Detect which cell encompasses the target text, then output its [X, Y] center coordinate. 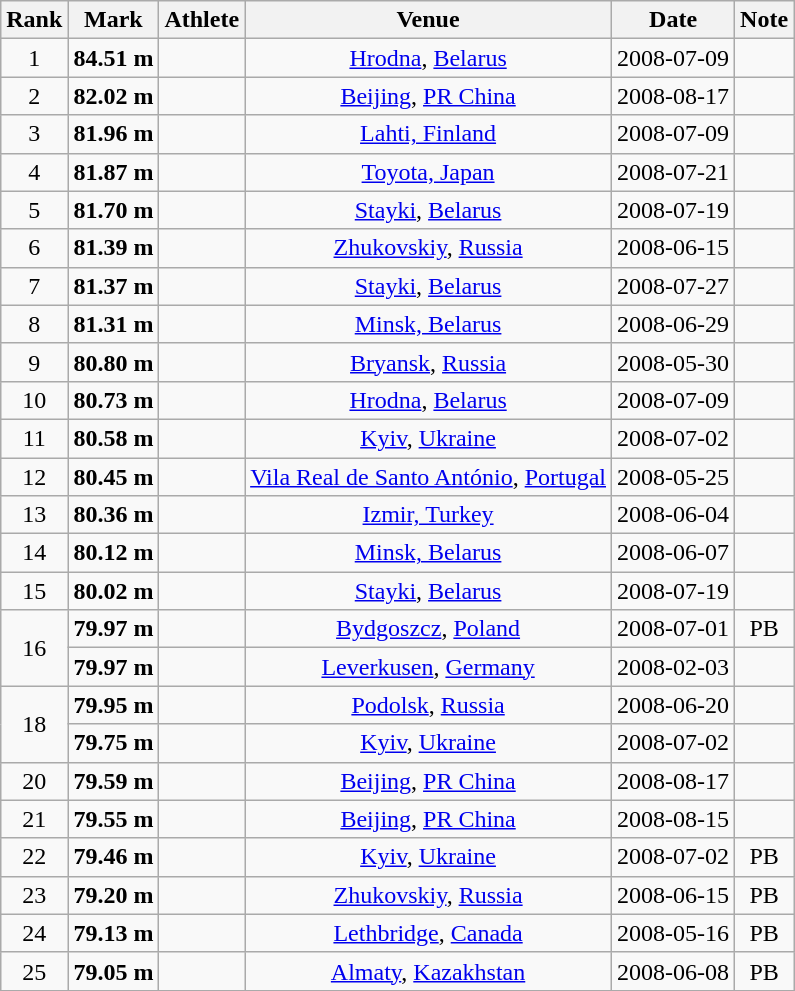
22 [34, 857]
6 [34, 248]
2008-07-21 [674, 172]
2008-02-03 [674, 667]
11 [34, 438]
20 [34, 781]
5 [34, 210]
2008-07-01 [674, 629]
2008-06-07 [674, 553]
2008-07-27 [674, 286]
9 [34, 362]
Note [764, 20]
Bydgoszcz, Poland [428, 629]
80.12 m [114, 553]
12 [34, 477]
82.02 m [114, 96]
24 [34, 933]
Leverkusen, Germany [428, 667]
2008-05-16 [674, 933]
13 [34, 515]
81.96 m [114, 134]
Podolsk, Russia [428, 705]
Rank [34, 20]
Almaty, Kazakhstan [428, 971]
2008-06-20 [674, 705]
80.73 m [114, 400]
81.37 m [114, 286]
79.46 m [114, 857]
81.70 m [114, 210]
Venue [428, 20]
79.13 m [114, 933]
Lethbridge, Canada [428, 933]
81.39 m [114, 248]
8 [34, 324]
79.05 m [114, 971]
79.55 m [114, 819]
2008-06-08 [674, 971]
Date [674, 20]
Vila Real de Santo António, Portugal [428, 477]
21 [34, 819]
79.20 m [114, 895]
2 [34, 96]
25 [34, 971]
Toyota, Japan [428, 172]
Bryansk, Russia [428, 362]
15 [34, 591]
16 [34, 648]
81.87 m [114, 172]
80.02 m [114, 591]
79.95 m [114, 705]
79.59 m [114, 781]
2008-05-30 [674, 362]
Lahti, Finland [428, 134]
2008-05-25 [674, 477]
Mark [114, 20]
Athlete [202, 20]
23 [34, 895]
1 [34, 58]
18 [34, 724]
4 [34, 172]
2008-06-04 [674, 515]
80.45 m [114, 477]
81.31 m [114, 324]
84.51 m [114, 58]
80.58 m [114, 438]
14 [34, 553]
80.80 m [114, 362]
10 [34, 400]
3 [34, 134]
79.75 m [114, 743]
2008-06-29 [674, 324]
2008-08-15 [674, 819]
80.36 m [114, 515]
Izmir, Turkey [428, 515]
7 [34, 286]
